Return the (x, y) coordinate for the center point of the cell that contains the specified text.  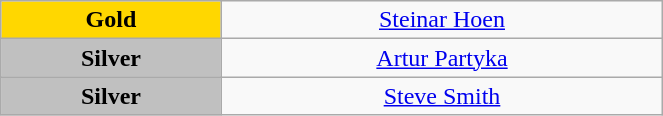
Artur Partyka (442, 58)
Gold (111, 20)
Steve Smith (442, 96)
Steinar Hoen (442, 20)
